Detect which cell encompasses the target text, then output its [x, y] center coordinate. 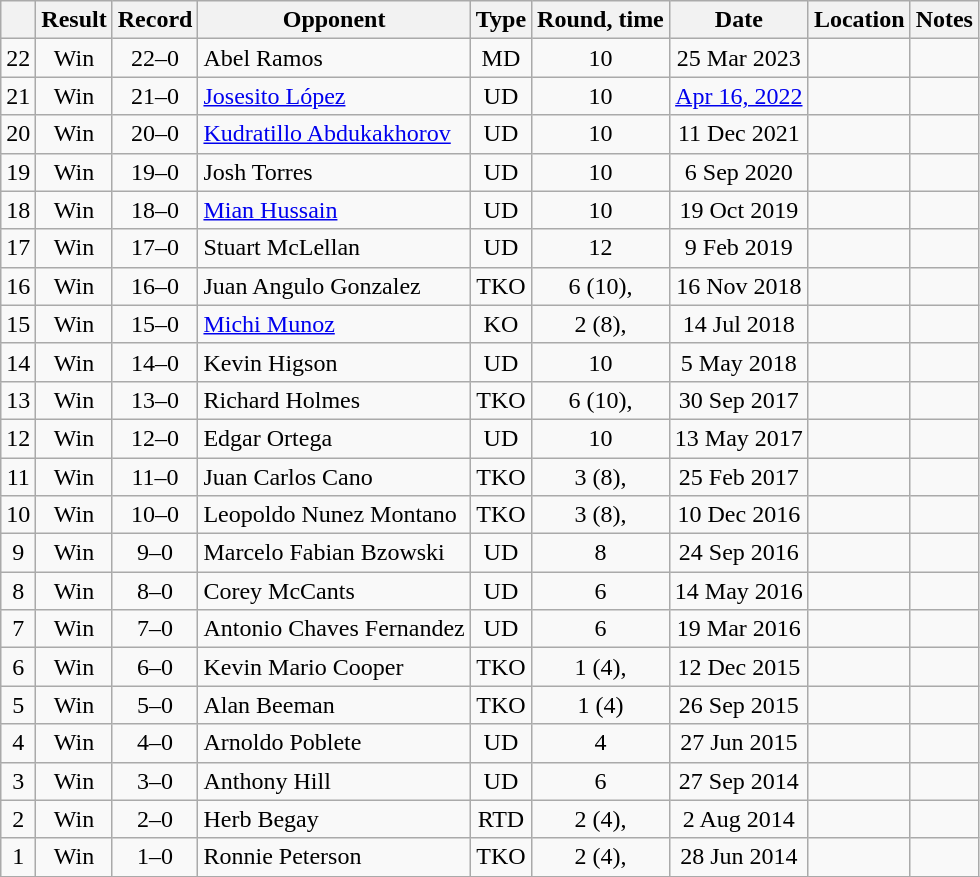
Apr 16, 2022 [738, 96]
Opponent [334, 20]
15 [18, 324]
2 Aug 2014 [738, 819]
16–0 [155, 286]
26 Sep 2015 [738, 705]
Kevin Mario Cooper [334, 667]
Arnoldo Poblete [334, 743]
Date [738, 20]
Record [155, 20]
14 [18, 362]
14–0 [155, 362]
Location [859, 20]
30 Sep 2017 [738, 400]
10 Dec 2016 [738, 515]
9 Feb 2019 [738, 248]
16 [18, 286]
25 Feb 2017 [738, 477]
2–0 [155, 819]
5 May 2018 [738, 362]
Abel Ramos [334, 58]
1 (4), [601, 667]
10–0 [155, 515]
11 [18, 477]
Stuart McLellan [334, 248]
Ronnie Peterson [334, 857]
Kevin Higson [334, 362]
Round, time [601, 20]
4–0 [155, 743]
Juan Angulo Gonzalez [334, 286]
RTD [500, 819]
8–0 [155, 591]
5–0 [155, 705]
21 [18, 96]
Antonio Chaves Fernandez [334, 629]
Notes [944, 20]
6–0 [155, 667]
1 (4) [601, 705]
18–0 [155, 210]
20 [18, 134]
Mian Hussain [334, 210]
2 [18, 819]
Josh Torres [334, 172]
Type [500, 20]
Result [74, 20]
Edgar Ortega [334, 438]
13 [18, 400]
11–0 [155, 477]
Marcelo Fabian Bzowski [334, 553]
1–0 [155, 857]
11 Dec 2021 [738, 134]
Richard Holmes [334, 400]
19 [18, 172]
12–0 [155, 438]
MD [500, 58]
17 [18, 248]
9–0 [155, 553]
Alan Beeman [334, 705]
25 Mar 2023 [738, 58]
15–0 [155, 324]
19 Mar 2016 [738, 629]
2 (8), [601, 324]
17–0 [155, 248]
Herb Begay [334, 819]
13 May 2017 [738, 438]
19 Oct 2019 [738, 210]
24 Sep 2016 [738, 553]
19–0 [155, 172]
Kudratillo Abdukakhorov [334, 134]
3 [18, 781]
22 [18, 58]
13–0 [155, 400]
20–0 [155, 134]
27 Sep 2014 [738, 781]
21–0 [155, 96]
5 [18, 705]
1 [18, 857]
14 Jul 2018 [738, 324]
7 [18, 629]
6 Sep 2020 [738, 172]
Leopoldo Nunez Montano [334, 515]
22–0 [155, 58]
27 Jun 2015 [738, 743]
12 Dec 2015 [738, 667]
Juan Carlos Cano [334, 477]
3–0 [155, 781]
Josesito López [334, 96]
KO [500, 324]
16 Nov 2018 [738, 286]
Michi Munoz [334, 324]
9 [18, 553]
Anthony Hill [334, 781]
7–0 [155, 629]
Corey McCants [334, 591]
28 Jun 2014 [738, 857]
18 [18, 210]
14 May 2016 [738, 591]
